Return [X, Y] of the center of cell containing provided text 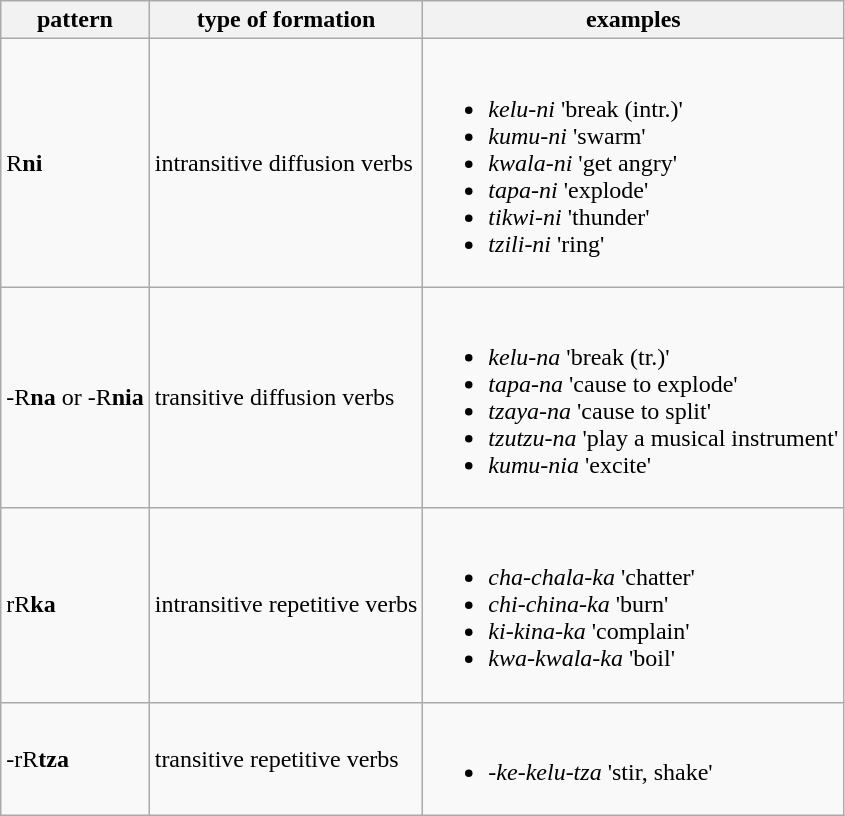
-rRtza [75, 758]
examples [634, 20]
-ke-kelu-tza 'stir, shake' [634, 758]
cha-chala-ka 'chatter'chi-china-ka 'burn'ki-kina-ka 'complain'kwa-kwala-ka 'boil' [634, 605]
pattern [75, 20]
kelu-ni 'break (intr.)'kumu-ni 'swarm'kwala-ni 'get angry'tapa-ni 'explode'tikwi-ni 'thunder'tzili-ni 'ring' [634, 163]
-Rna or -Rnia [75, 398]
transitive diffusion verbs [286, 398]
intransitive diffusion verbs [286, 163]
type of formation [286, 20]
kelu-na 'break (tr.)'tapa-na 'cause to explode'tzaya-na 'cause to split'tzutzu-na 'play a musical instrument'kumu-nia 'excite' [634, 398]
Rni [75, 163]
transitive repetitive verbs [286, 758]
rRka [75, 605]
intransitive repetitive verbs [286, 605]
